Find where the given text appears and provide that cell's center as (X, Y) coordinate. 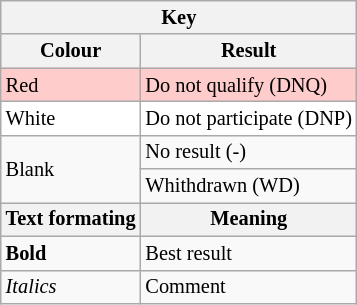
Red (71, 85)
Result (248, 51)
Comment (248, 287)
Colour (71, 51)
Whithdrawn (WD) (248, 186)
Bold (71, 253)
Key (179, 17)
Italics (71, 287)
Text formating (71, 219)
Meaning (248, 219)
White (71, 118)
Best result (248, 253)
Do not qualify (DNQ) (248, 85)
Do not participate (DNP) (248, 118)
No result (-) (248, 152)
Blank (71, 168)
